Locate the cell with the specified text and output its (X, Y) center coordinate. 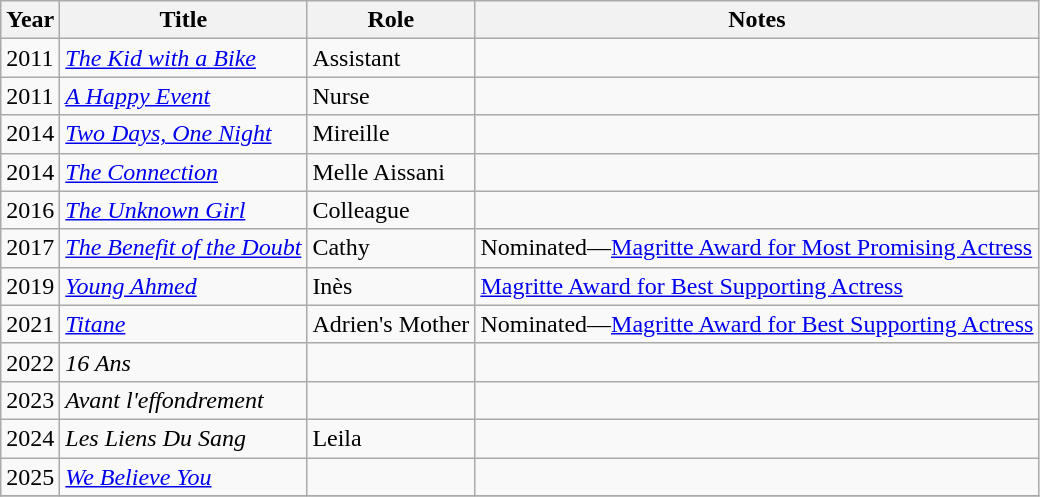
2024 (30, 438)
2025 (30, 477)
The Unknown Girl (184, 210)
2022 (30, 362)
Inès (391, 286)
The Kid with a Bike (184, 58)
2021 (30, 324)
Magritte Award for Best Supporting Actress (757, 286)
Mireille (391, 134)
Title (184, 20)
Melle Aissani (391, 172)
Nominated—Magritte Award for Most Promising Actress (757, 248)
16 Ans (184, 362)
Les Liens Du Sang (184, 438)
Leila (391, 438)
Assistant (391, 58)
2019 (30, 286)
2017 (30, 248)
Colleague (391, 210)
2023 (30, 400)
Titane (184, 324)
A Happy Event (184, 96)
Adrien's Mother (391, 324)
Nurse (391, 96)
Year (30, 20)
Role (391, 20)
The Benefit of the Doubt (184, 248)
Notes (757, 20)
2016 (30, 210)
Nominated—Magritte Award for Best Supporting Actress (757, 324)
Cathy (391, 248)
Two Days, One Night (184, 134)
Avant l'effondrement (184, 400)
We Believe You (184, 477)
Young Ahmed (184, 286)
The Connection (184, 172)
